For the text-containing cell, return its midpoint in (X, Y) coordinate format. 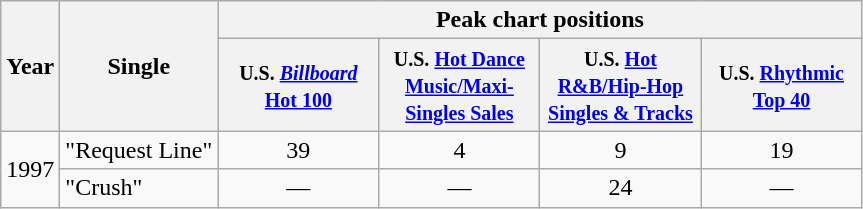
19 (782, 150)
39 (298, 150)
Single (139, 66)
U.S. Billboard Hot 100 (298, 85)
"Request Line" (139, 150)
U.S. Hot Dance Music/Maxi-Singles Sales (460, 85)
24 (620, 188)
U.S. Hot R&B/Hip-Hop Singles & Tracks (620, 85)
U.S. Rhythmic Top 40 (782, 85)
Peak chart positions (540, 20)
1997 (30, 169)
"Crush" (139, 188)
Year (30, 66)
9 (620, 150)
4 (460, 150)
